For the text-containing cell, return its midpoint in (X, Y) coordinate format. 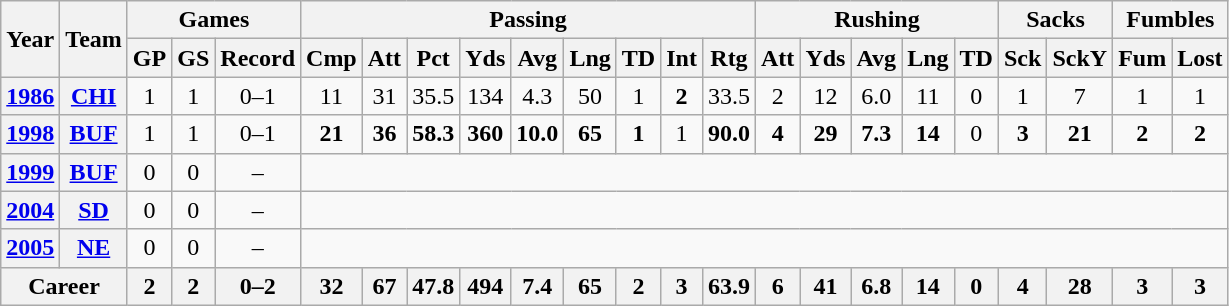
10.0 (538, 134)
Pct (434, 58)
SD (94, 210)
63.9 (728, 286)
GP (149, 58)
6 (778, 286)
134 (486, 96)
1986 (30, 96)
36 (384, 134)
1999 (30, 172)
Sacks (1055, 20)
Rtg (728, 58)
7.4 (538, 286)
494 (486, 286)
67 (384, 286)
90.0 (728, 134)
12 (826, 96)
Rushing (878, 20)
50 (590, 96)
Fum (1142, 58)
1998 (30, 134)
Int (682, 58)
SckY (1080, 58)
CHI (94, 96)
35.5 (434, 96)
Cmp (332, 58)
Record (258, 58)
0–2 (258, 286)
Year (30, 39)
31 (384, 96)
4.3 (538, 96)
360 (486, 134)
2004 (30, 210)
7 (1080, 96)
29 (826, 134)
NE (94, 248)
Lost (1200, 58)
6.8 (876, 286)
6.0 (876, 96)
32 (332, 286)
28 (1080, 286)
Sck (1022, 58)
58.3 (434, 134)
41 (826, 286)
Games (214, 20)
33.5 (728, 96)
Team (94, 39)
Fumbles (1170, 20)
2005 (30, 248)
7.3 (876, 134)
47.8 (434, 286)
GS (194, 58)
Career (64, 286)
Passing (528, 20)
